From the cell containing the given text, extract its center point as (x, y) coordinate. 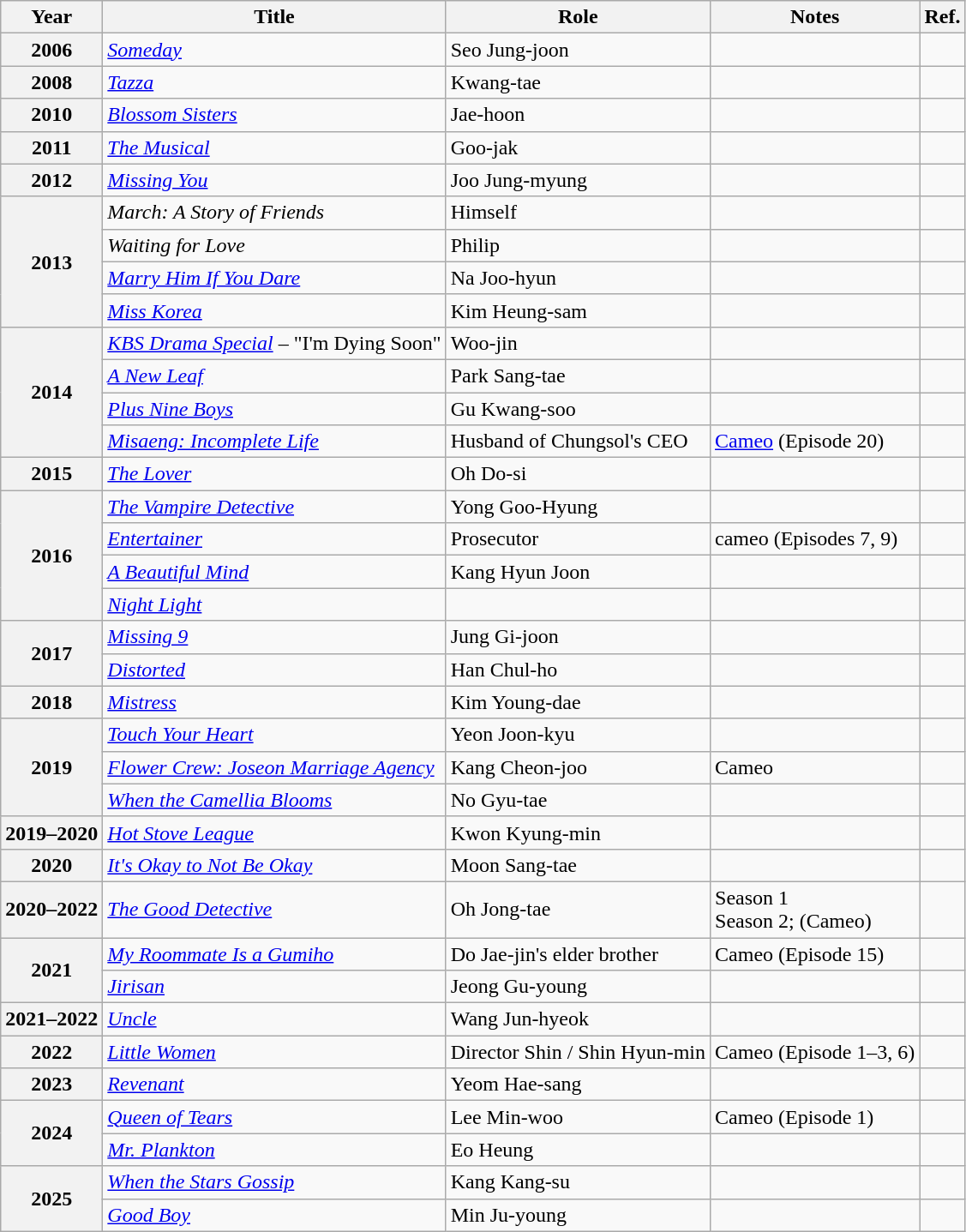
The Musical (274, 147)
Yeom Hae-sang (578, 1085)
Little Women (274, 1052)
Mistress (274, 702)
Title (274, 17)
Lee Min-woo (578, 1117)
2006 (51, 50)
Tazza (274, 82)
No Gyu-tae (578, 800)
A New Leaf (274, 376)
Cameo (815, 767)
2020 (51, 865)
Joo Jung-myung (578, 180)
Gu Kwang-soo (578, 409)
Flower Crew: Joseon Marriage Agency (274, 767)
Park Sang-tae (578, 376)
Prosecutor (578, 539)
KBS Drama Special – "I'm Dying Soon" (274, 343)
Mr. Plankton (274, 1150)
The Good Detective (274, 909)
Kim Heung-sam (578, 310)
Kang Kang-su (578, 1182)
Jeong Gu-young (578, 987)
Touch Your Heart (274, 735)
My Roommate Is a Gumiho (274, 954)
Philip (578, 245)
Waiting for Love (274, 245)
Missing You (274, 180)
Blossom Sisters (274, 115)
2022 (51, 1052)
Moon Sang-tae (578, 865)
Cameo (Episode 1) (815, 1117)
Night Light (274, 604)
2021 (51, 971)
2024 (51, 1133)
Jirisan (274, 987)
Seo Jung-joon (578, 50)
A Beautiful Mind (274, 572)
When the Camellia Blooms (274, 800)
Director Shin / Shin Hyun-min (578, 1052)
The Vampire Detective (274, 507)
Role (578, 17)
It's Okay to Not Be Okay (274, 865)
2018 (51, 702)
2019–2020 (51, 832)
Uncle (274, 1019)
2017 (51, 653)
Oh Do-si (578, 474)
Kim Young-dae (578, 702)
The Lover (274, 474)
2012 (51, 180)
Ref. (943, 17)
Kwon Kyung-min (578, 832)
Distorted (274, 670)
2008 (51, 82)
Marry Him If You Dare (274, 278)
Goo-jak (578, 147)
Revenant (274, 1085)
cameo (Episodes 7, 9) (815, 539)
2023 (51, 1085)
Kang Hyun Joon (578, 572)
Eo Heung (578, 1150)
Hot Stove League (274, 832)
Husband of Chungsol's CEO (578, 442)
Year (51, 17)
March: A Story of Friends (274, 213)
Na Joo-hyun (578, 278)
2010 (51, 115)
Kang Cheon-joo (578, 767)
Plus Nine Boys (274, 409)
Han Chul-ho (578, 670)
2011 (51, 147)
Yong Goo-Hyung (578, 507)
Cameo (Episode 1–3, 6) (815, 1052)
Cameo (Episode 15) (815, 954)
Yeon Joon-kyu (578, 735)
Misaeng: Incomplete Life (274, 442)
Kwang-tae (578, 82)
Oh Jong-tae (578, 909)
2021–2022 (51, 1019)
2016 (51, 556)
Min Ju-young (578, 1215)
Do Jae-jin's elder brother (578, 954)
2014 (51, 392)
Missing 9 (274, 637)
2025 (51, 1199)
2013 (51, 261)
Entertainer (274, 539)
Wang Jun-hyeok (578, 1019)
Cameo (Episode 20) (815, 442)
Good Boy (274, 1215)
2015 (51, 474)
Woo-jin (578, 343)
Jae-hoon (578, 115)
Miss Korea (274, 310)
2020–2022 (51, 909)
Season 1Season 2; (Cameo) (815, 909)
When the Stars Gossip (274, 1182)
Queen of Tears (274, 1117)
2019 (51, 767)
Himself (578, 213)
Someday (274, 50)
Jung Gi-joon (578, 637)
Notes (815, 17)
